From the cell containing the given text, extract its center point as (X, Y) coordinate. 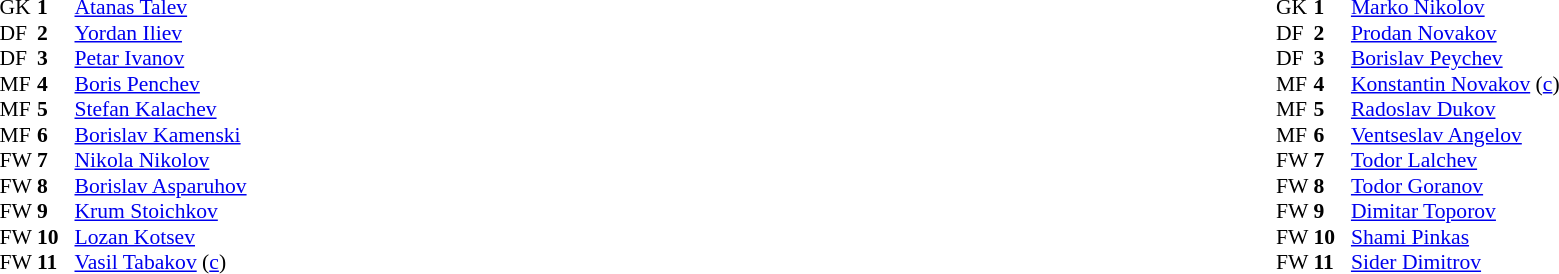
Lozan Kotsev (160, 237)
Stefan Kalachev (160, 109)
Nikola Nikolov (160, 161)
Krum Stoichkov (160, 211)
Borislav Kamenski (160, 135)
Borislav Asparuhov (160, 186)
Petar Ivanov (160, 59)
Boris Penchev (160, 84)
Yordan Iliev (160, 33)
